Scan for the cell matching the given text and deliver its [X, Y] coordinate at center. 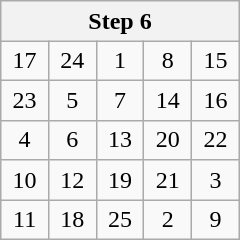
3 [216, 180]
8 [168, 60]
19 [120, 180]
1 [120, 60]
16 [216, 100]
24 [72, 60]
18 [72, 220]
12 [72, 180]
10 [25, 180]
4 [25, 140]
22 [216, 140]
6 [72, 140]
14 [168, 100]
Step 6 [120, 21]
17 [25, 60]
9 [216, 220]
21 [168, 180]
7 [120, 100]
25 [120, 220]
5 [72, 100]
23 [25, 100]
15 [216, 60]
11 [25, 220]
20 [168, 140]
2 [168, 220]
13 [120, 140]
